Capture the cell that displays the provided text and extract its (x, y) central coordinate. 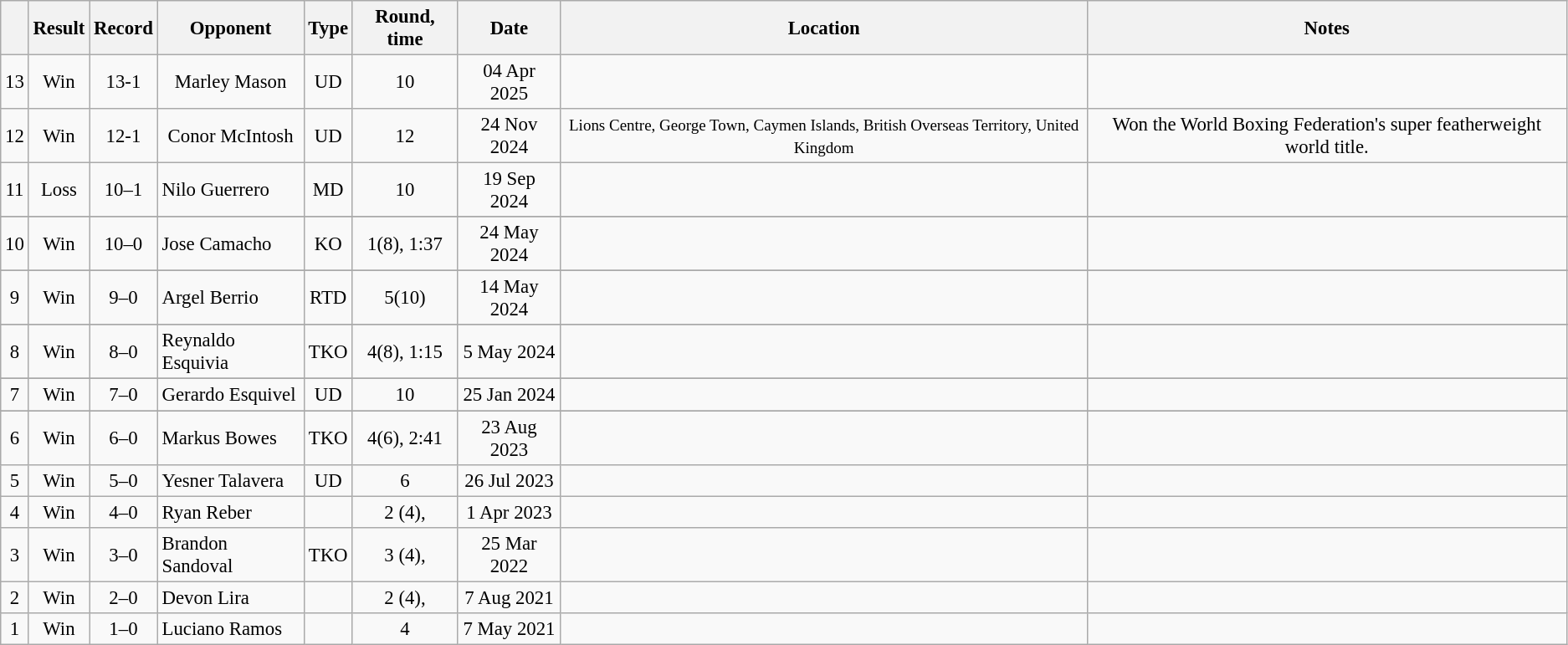
Marley Mason (231, 82)
Gerardo Esquivel (231, 395)
Conor McIntosh (231, 136)
1–0 (124, 629)
1 Apr 2023 (510, 512)
2–0 (124, 597)
7 Aug 2021 (510, 597)
Devon Lira (231, 597)
19 Sep 2024 (510, 191)
11 (15, 191)
7–0 (124, 395)
Result (59, 28)
23 Aug 2023 (510, 438)
Brandon Sandoval (231, 554)
9–0 (124, 298)
MD (328, 191)
8–0 (124, 351)
5–0 (124, 480)
Notes (1327, 28)
7 (15, 395)
Record (124, 28)
24 May 2024 (510, 244)
KO (328, 244)
5 May 2024 (510, 351)
7 May 2021 (510, 629)
Ryan Reber (231, 512)
5(10) (405, 298)
12-1 (124, 136)
6–0 (124, 438)
Loss (59, 191)
26 Jul 2023 (510, 480)
3–0 (124, 554)
Won the World Boxing Federation's super featherweight world title. (1327, 136)
4(6), 2:41 (405, 438)
Argel Berrio (231, 298)
5 (15, 480)
1(8), 1:37 (405, 244)
3 (15, 554)
Luciano Ramos (231, 629)
4(8), 1:15 (405, 351)
10–0 (124, 244)
Opponent (231, 28)
3 (4), (405, 554)
1 (15, 629)
9 (15, 298)
14 May 2024 (510, 298)
2 (15, 597)
Location (823, 28)
Lions Centre, George Town, Caymen Islands, British Overseas Territory, United Kingdom (823, 136)
8 (15, 351)
4–0 (124, 512)
Markus Bowes (231, 438)
24 Nov 2024 (510, 136)
Round, time (405, 28)
Type (328, 28)
04 Apr 2025 (510, 82)
25 Mar 2022 (510, 554)
13 (15, 82)
Yesner Talavera (231, 480)
25 Jan 2024 (510, 395)
10–1 (124, 191)
Nilo Guerrero (231, 191)
Jose Camacho (231, 244)
Date (510, 28)
Reynaldo Esquivia (231, 351)
RTD (328, 298)
13-1 (124, 82)
